Provide the [X, Y] coordinate of the cell's center where the given text is located.  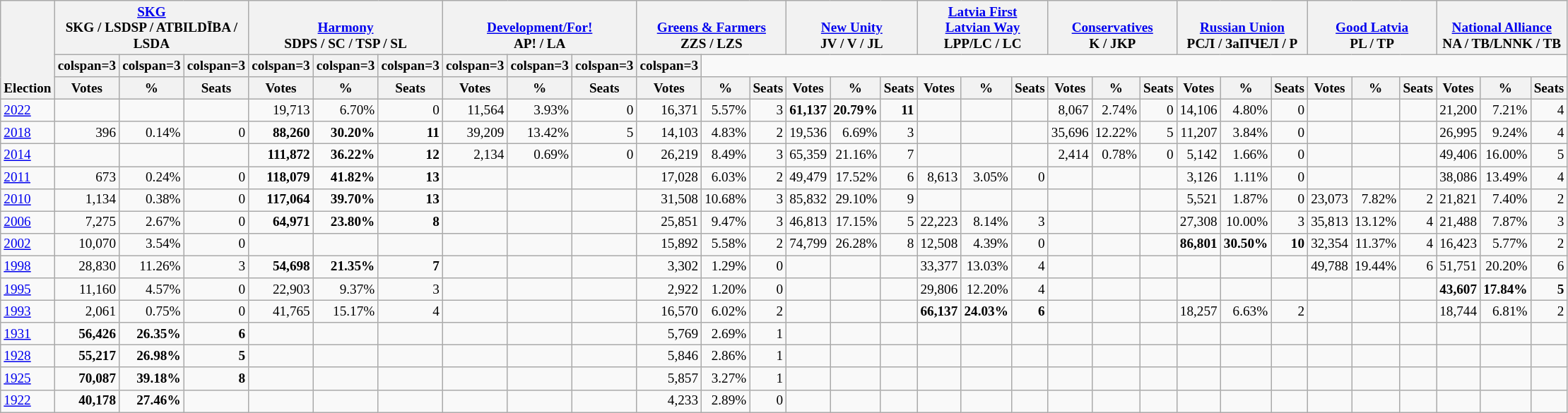
2,061 [87, 311]
17.84% [1506, 289]
0.78% [1116, 155]
11,564 [475, 110]
6.70% [346, 110]
26,995 [1458, 133]
11,160 [87, 289]
1928 [28, 357]
10,070 [87, 244]
12 [411, 155]
15,892 [669, 244]
SKGSKG / LSDSP / ATBILDĪBA / LSDA [151, 28]
0.69% [540, 155]
11,207 [1198, 133]
5,769 [669, 334]
2022 [28, 110]
22,223 [939, 222]
3,302 [669, 267]
49,788 [1330, 267]
21.35% [346, 267]
26.98% [152, 357]
22,903 [281, 289]
7.21% [1506, 110]
10.00% [1246, 222]
19,713 [281, 110]
12,508 [939, 244]
5,846 [669, 357]
0.24% [152, 177]
3.84% [1246, 133]
54,698 [281, 267]
14,106 [1198, 110]
39.18% [152, 378]
20.20% [1506, 267]
85,832 [808, 200]
4.83% [726, 133]
27.46% [152, 401]
70,087 [87, 378]
14,103 [669, 133]
43,607 [1458, 289]
49,406 [1458, 155]
13.12% [1375, 222]
61,137 [808, 110]
46,813 [808, 222]
6.02% [726, 311]
64,971 [281, 222]
15.17% [346, 311]
1.20% [726, 289]
26.28% [856, 244]
2.89% [726, 401]
2.74% [1116, 110]
28,830 [87, 267]
86,801 [1198, 244]
2,414 [1070, 155]
65,359 [808, 155]
7.87% [1506, 222]
2018 [28, 133]
30.50% [1246, 244]
35,813 [1330, 222]
66,137 [939, 311]
39,209 [475, 133]
396 [87, 133]
11.26% [152, 267]
New UnityJV / V / JL [852, 28]
8.14% [986, 222]
3,126 [1198, 177]
HarmonySDPS / SC / TSP / SL [346, 28]
49,479 [808, 177]
673 [87, 177]
1,134 [87, 200]
1993 [28, 311]
13.49% [1506, 177]
0.75% [152, 311]
117,064 [281, 200]
111,872 [281, 155]
16,371 [669, 110]
41,765 [281, 311]
3.54% [152, 244]
12.20% [986, 289]
13.42% [540, 133]
5,521 [1198, 200]
2002 [28, 244]
56,426 [87, 334]
88,260 [281, 133]
4.57% [152, 289]
Latvia FirstLatvian WayLPP/LC / LC [982, 28]
18,744 [1458, 311]
24.03% [986, 311]
2014 [28, 155]
Russian UnionРСЛ / ЗаПЧЕЛ / P [1242, 28]
5.77% [1506, 244]
1931 [28, 334]
2,922 [669, 289]
23.80% [346, 222]
19,536 [808, 133]
19.44% [1375, 267]
10 [1290, 244]
Election [28, 50]
1998 [28, 267]
26,219 [669, 155]
Greens & FarmersZZS / LZS [712, 28]
2,134 [475, 155]
4.39% [986, 244]
3.27% [726, 378]
1925 [28, 378]
ConservativesK / JKP [1112, 28]
55,217 [87, 357]
6.03% [726, 177]
1922 [28, 401]
9.47% [726, 222]
0.38% [152, 200]
3.93% [540, 110]
2011 [28, 177]
32,354 [1330, 244]
40,178 [87, 401]
5,142 [1198, 155]
9.24% [1506, 133]
11.37% [1375, 244]
Development/For!AP! / LA [540, 28]
3.05% [986, 177]
21.16% [856, 155]
1.66% [1246, 155]
13.03% [986, 267]
6.81% [1506, 311]
41.82% [346, 177]
26.35% [152, 334]
8,613 [939, 177]
2.86% [726, 357]
5,857 [669, 378]
6.69% [856, 133]
7.82% [1375, 200]
9 [899, 200]
16,423 [1458, 244]
4,233 [669, 401]
21,821 [1458, 200]
36.22% [346, 155]
7,275 [87, 222]
20.79% [856, 110]
2.69% [726, 334]
National AllianceNA / TB/LNNK / TB [1502, 28]
0.14% [152, 133]
8,067 [1070, 110]
1.11% [1246, 177]
27,308 [1198, 222]
31,508 [669, 200]
18,257 [1198, 311]
30.20% [346, 133]
74,799 [808, 244]
38,086 [1458, 177]
7.40% [1506, 200]
1.87% [1246, 200]
17.52% [856, 177]
Good LatviaPL / TP [1372, 28]
4.80% [1246, 110]
21,200 [1458, 110]
23,073 [1330, 200]
2010 [28, 200]
118,079 [281, 177]
8.49% [726, 155]
9.37% [346, 289]
35,696 [1070, 133]
17.15% [856, 222]
12.22% [1116, 133]
10.68% [726, 200]
1995 [28, 289]
17,028 [669, 177]
1.29% [726, 267]
29,806 [939, 289]
16.00% [1506, 155]
39.70% [346, 200]
2.67% [152, 222]
2006 [28, 222]
33,377 [939, 267]
29.10% [856, 200]
25,851 [669, 222]
6.63% [1246, 311]
16,570 [669, 311]
5.58% [726, 244]
21,488 [1458, 222]
5.57% [726, 110]
51,751 [1458, 267]
